Provide the [X, Y] coordinate of the cell's center where the given text is located.  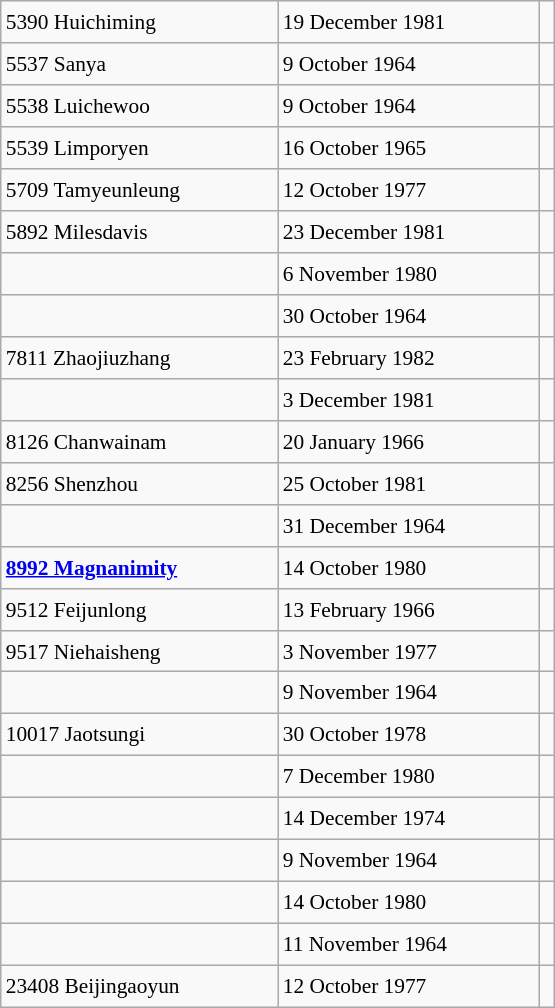
5390 Huichiming [140, 22]
23 February 1982 [409, 358]
9517 Niehaisheng [140, 651]
16 October 1965 [409, 148]
9512 Feijunlong [140, 609]
5537 Sanya [140, 64]
13 February 1966 [409, 609]
5709 Tamyeunleung [140, 190]
19 December 1981 [409, 22]
7 December 1980 [409, 777]
30 October 1978 [409, 735]
5538 Luichewoo [140, 106]
11 November 1964 [409, 945]
8126 Chanwainam [140, 441]
10017 Jaotsungi [140, 735]
7811 Zhaojiuzhang [140, 358]
5539 Limporyen [140, 148]
5892 Milesdavis [140, 232]
23 December 1981 [409, 232]
25 October 1981 [409, 483]
31 December 1964 [409, 525]
8992 Magnanimity [140, 567]
14 December 1974 [409, 819]
23408 Beijingaoyun [140, 986]
3 December 1981 [409, 399]
3 November 1977 [409, 651]
6 November 1980 [409, 274]
30 October 1964 [409, 316]
20 January 1966 [409, 441]
8256 Shenzhou [140, 483]
